Output the [x, y] coordinate of the center of the cell containing the given text.  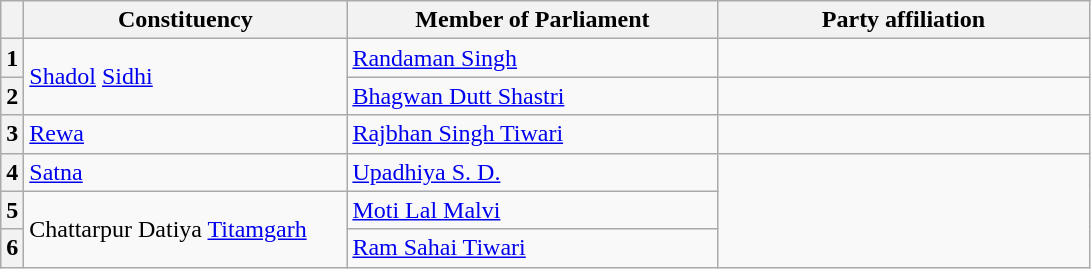
2 [12, 96]
Upadhiya S. D. [532, 172]
5 [12, 210]
Satna [186, 172]
Party affiliation [904, 20]
Chattarpur Datiya Titamgarh [186, 229]
Randaman Singh [532, 58]
6 [12, 248]
Member of Parliament [532, 20]
Rajbhan Singh Tiwari [532, 134]
Bhagwan Dutt Shastri [532, 96]
Shadol Sidhi [186, 77]
4 [12, 172]
Constituency [186, 20]
Ram Sahai Tiwari [532, 248]
Rewa [186, 134]
Moti Lal Malvi [532, 210]
1 [12, 58]
3 [12, 134]
